Scan for the cell matching the given text and deliver its (x, y) coordinate at center. 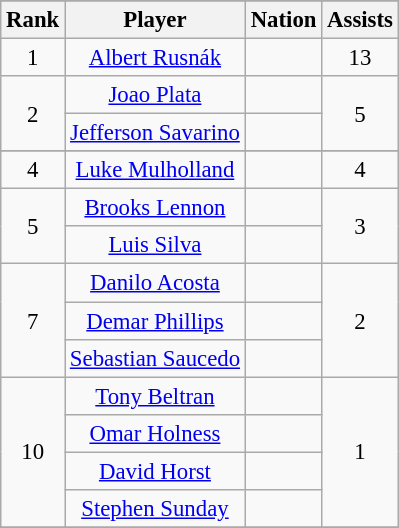
Demar Phillips (156, 321)
7 (33, 320)
Joao Plata (156, 95)
Nation (283, 20)
Omar Holness (156, 433)
Player (156, 20)
Luis Silva (156, 245)
Albert Rusnák (156, 58)
Tony Beltran (156, 396)
3 (360, 226)
Danilo Acosta (156, 283)
Jefferson Savarino (156, 133)
Sebastian Saucedo (156, 358)
David Horst (156, 471)
Assists (360, 20)
13 (360, 58)
Stephen Sunday (156, 509)
10 (33, 452)
Luke Mulholland (156, 170)
Brooks Lennon (156, 208)
Rank (33, 20)
